Return the [x, y] coordinate for the center point of the cell that contains the specified text.  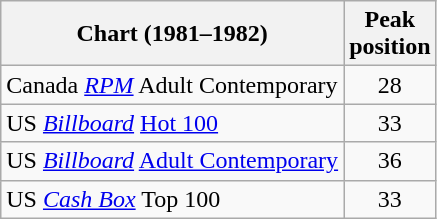
Peakposition [390, 34]
Chart (1981–1982) [172, 34]
36 [390, 161]
US Billboard Hot 100 [172, 123]
US Billboard Adult Contemporary [172, 161]
28 [390, 85]
Canada RPM Adult Contemporary [172, 85]
US Cash Box Top 100 [172, 199]
